From the cell containing the given text, extract its center point as [x, y] coordinate. 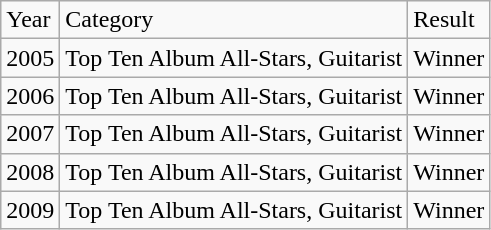
2009 [30, 210]
Result [449, 20]
Year [30, 20]
2007 [30, 134]
2005 [30, 58]
Category [234, 20]
2008 [30, 172]
2006 [30, 96]
